Provide the (x, y) coordinate of the cell's center where the given text is located.  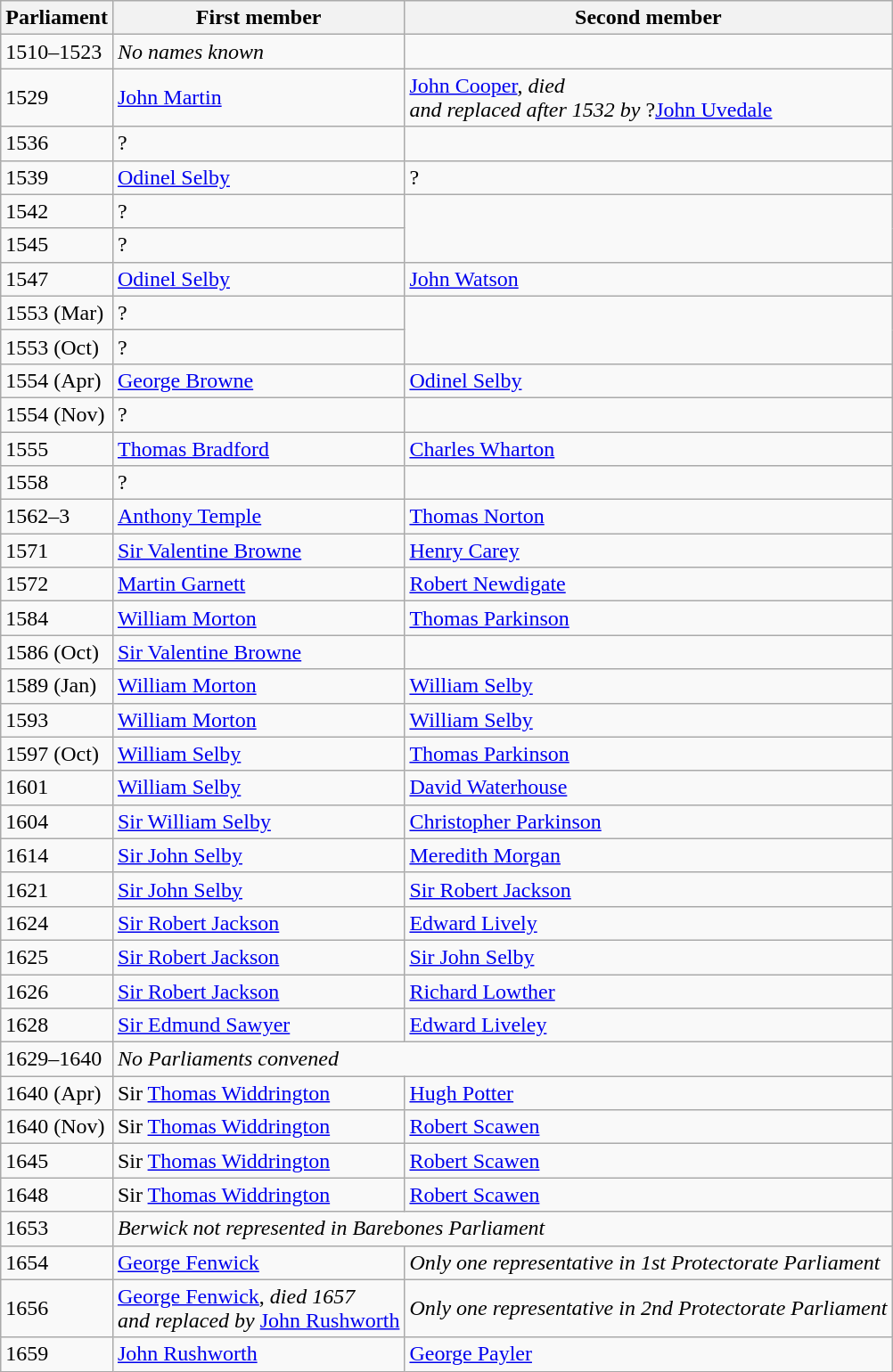
First member (258, 18)
1553 (Oct) (57, 347)
George Fenwick, died 1657 and replaced by John Rushworth (258, 1308)
1601 (57, 788)
Thomas Norton (649, 517)
1628 (57, 1025)
Meredith Morgan (649, 855)
1562–3 (57, 517)
1614 (57, 855)
George Fenwick (258, 1262)
1555 (57, 448)
1539 (57, 177)
1656 (57, 1308)
1554 (Nov) (57, 414)
1640 (Nov) (57, 1127)
Berwick not represented in Barebones Parliament (502, 1229)
1510–1523 (57, 52)
Only one representative in 2nd Protectorate Parliament (649, 1308)
1571 (57, 551)
No Parliaments convened (502, 1059)
1545 (57, 245)
John Rushworth (258, 1354)
Thomas Bradford (258, 448)
1542 (57, 211)
1659 (57, 1354)
1589 (Jan) (57, 686)
1554 (Apr) (57, 380)
1621 (57, 889)
Sir William Selby (258, 821)
Anthony Temple (258, 517)
1593 (57, 720)
Second member (649, 18)
Martin Garnett (258, 584)
1572 (57, 584)
Sir Edmund Sawyer (258, 1025)
Only one representative in 1st Protectorate Parliament (649, 1262)
1584 (57, 618)
Charles Wharton (649, 448)
Hugh Potter (649, 1093)
George Payler (649, 1354)
No names known (258, 52)
1553 (Mar) (57, 313)
Edward Lively (649, 923)
1624 (57, 923)
John Watson (649, 279)
1626 (57, 992)
1547 (57, 279)
1654 (57, 1262)
Henry Carey (649, 551)
Parliament (57, 18)
1604 (57, 821)
George Browne (258, 380)
1645 (57, 1161)
1558 (57, 483)
1597 (Oct) (57, 754)
Robert Newdigate (649, 584)
1536 (57, 143)
David Waterhouse (649, 788)
John Cooper, died and replaced after 1532 by ?John Uvedale (649, 98)
1653 (57, 1229)
1529 (57, 98)
1586 (Oct) (57, 652)
Christopher Parkinson (649, 821)
Richard Lowther (649, 992)
1625 (57, 957)
John Martin (258, 98)
1640 (Apr) (57, 1093)
1629–1640 (57, 1059)
Edward Liveley (649, 1025)
1648 (57, 1195)
